Output the (X, Y) coordinate of the center of the cell containing the given text.  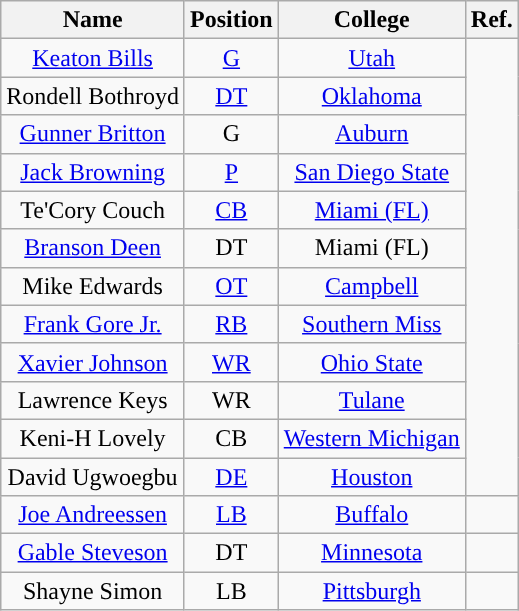
David Ugwoegbu (93, 477)
Branson Deen (93, 248)
Ohio State (372, 362)
Campbell (372, 286)
Utah (372, 58)
Jack Browning (93, 172)
Name (93, 20)
Position (231, 20)
Gable Steveson (93, 553)
RB (231, 324)
Keaton Bills (93, 58)
Buffalo (372, 515)
OT (231, 286)
Southern Miss (372, 324)
Western Michigan (372, 438)
College (372, 20)
P (231, 172)
Frank Gore Jr. (93, 324)
San Diego State (372, 172)
Xavier Johnson (93, 362)
Te'Cory Couch (93, 210)
Keni-H Lovely (93, 438)
Shayne Simon (93, 591)
Gunner Britton (93, 134)
Rondell Bothroyd (93, 96)
Tulane (372, 400)
DE (231, 477)
Mike Edwards (93, 286)
Houston (372, 477)
Lawrence Keys (93, 400)
Minnesota (372, 553)
Pittsburgh (372, 591)
Joe Andreessen (93, 515)
Oklahoma (372, 96)
Ref. (492, 20)
Auburn (372, 134)
